Output the (x, y) coordinate of the center of the cell containing the given text.  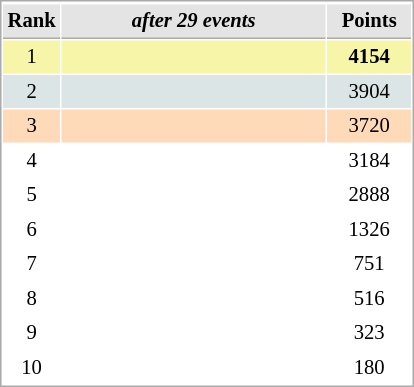
2 (32, 92)
Points (369, 21)
180 (369, 368)
5 (32, 194)
6 (32, 230)
1 (32, 56)
2888 (369, 194)
after 29 events (194, 21)
3184 (369, 160)
1326 (369, 230)
Rank (32, 21)
751 (369, 264)
4 (32, 160)
323 (369, 332)
3904 (369, 92)
9 (32, 332)
7 (32, 264)
10 (32, 368)
4154 (369, 56)
516 (369, 298)
3720 (369, 126)
3 (32, 126)
8 (32, 298)
